Scan for the cell matching the given text and deliver its (X, Y) coordinate at center. 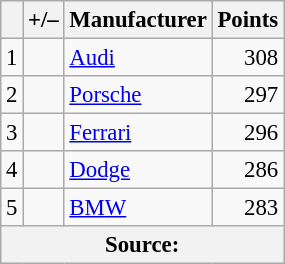
Audi (138, 58)
4 (12, 170)
1 (12, 58)
286 (248, 170)
296 (248, 133)
5 (12, 208)
2 (12, 95)
Ferrari (138, 133)
308 (248, 58)
BMW (138, 208)
283 (248, 208)
3 (12, 133)
Points (248, 20)
+/– (44, 20)
Dodge (138, 170)
Porsche (138, 95)
297 (248, 95)
Source: (142, 245)
Manufacturer (138, 20)
